Search for the cell housing the specified text and yield its [X, Y] center coordinate. 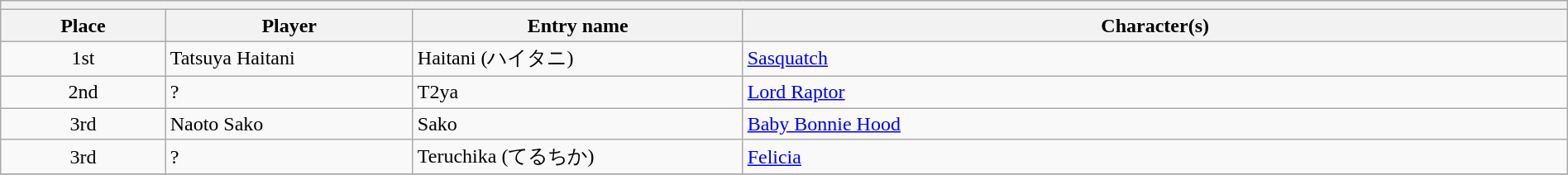
Character(s) [1154, 26]
Lord Raptor [1154, 92]
1st [83, 59]
Tatsuya Haitani [289, 59]
Naoto Sako [289, 123]
Haitani (ハイタニ) [577, 59]
Entry name [577, 26]
2nd [83, 92]
Player [289, 26]
Felicia [1154, 157]
Baby Bonnie Hood [1154, 123]
Sako [577, 123]
T2ya [577, 92]
Place [83, 26]
Teruchika (てるちか) [577, 157]
Sasquatch [1154, 59]
